Find where the given text appears and provide that cell's center as [x, y] coordinate. 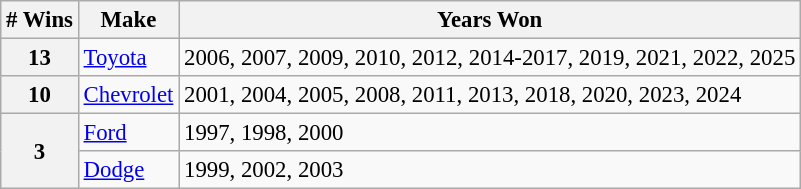
3 [40, 152]
Chevrolet [128, 95]
1999, 2002, 2003 [490, 170]
1997, 1998, 2000 [490, 133]
2006, 2007, 2009, 2010, 2012, 2014-2017, 2019, 2021, 2022, 2025 [490, 58]
2001, 2004, 2005, 2008, 2011, 2013, 2018, 2020, 2023, 2024 [490, 95]
Ford [128, 133]
Toyota [128, 58]
13 [40, 58]
Years Won [490, 20]
Dodge [128, 170]
# Wins [40, 20]
10 [40, 95]
Make [128, 20]
